Capture the cell that displays the provided text and extract its (X, Y) central coordinate. 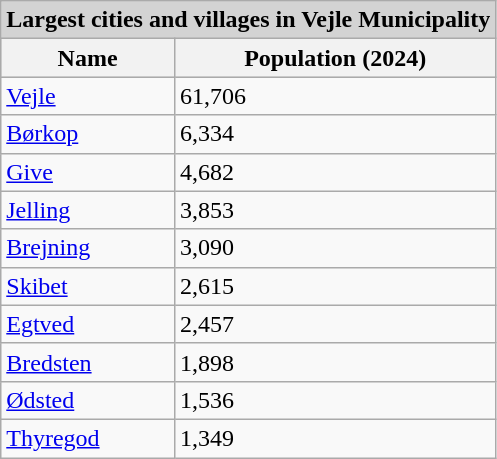
1,898 (334, 362)
Largest cities and villages in Vejle Municipality (248, 20)
3,853 (334, 210)
1,349 (334, 438)
Børkop (88, 134)
Thyregod (88, 438)
Bredsten (88, 362)
Brejning (88, 248)
Egtved (88, 324)
2,615 (334, 286)
Vejle (88, 96)
2,457 (334, 324)
6,334 (334, 134)
3,090 (334, 248)
61,706 (334, 96)
Give (88, 172)
Jelling (88, 210)
Name (88, 58)
1,536 (334, 400)
Ødsted (88, 400)
Skibet (88, 286)
4,682 (334, 172)
Population (2024) (334, 58)
